From the cell containing the given text, extract its center point as [X, Y] coordinate. 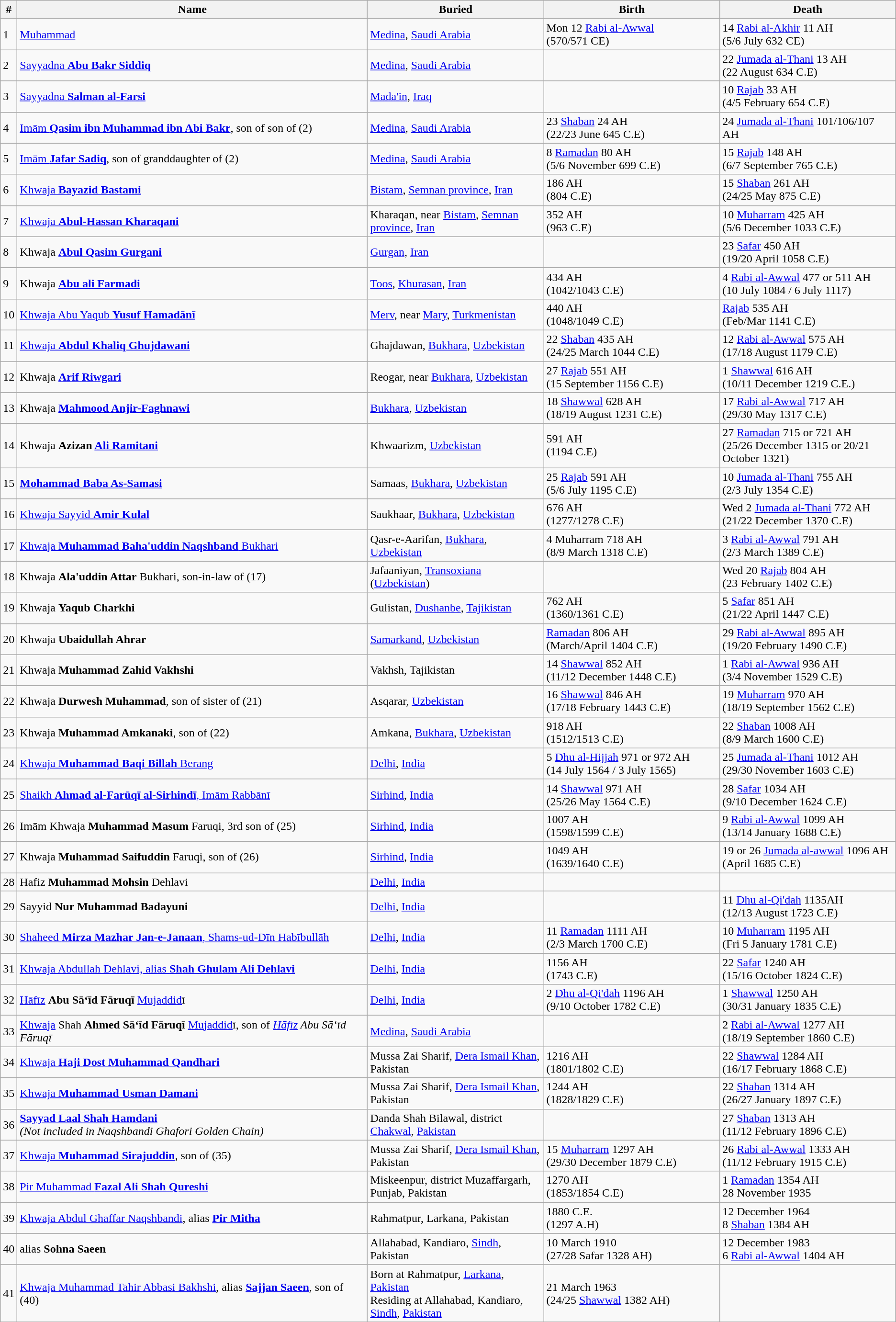
12 [9, 376]
Gulistan, Dushanbe, Tajikistan [456, 608]
Death [808, 10]
Ramadan 806 AH(March/April 1404 C.E) [632, 639]
Sayyadna Abu Bakr Siddiq [192, 65]
36 [9, 1124]
11 Ramadan 1111 AH(2/3 March 1700 C.E) [632, 938]
Pir Muhammad Fazal Ali Shah Qureshi [192, 1186]
15 Muharram 1297 AH(29/30 December 1879 C.E) [632, 1156]
1156 AH(1743 C.E) [632, 969]
1270 AH(1853/1854 C.E) [632, 1186]
24 Jumada al-Thani 101/106/107 AH [808, 127]
Muhammad [192, 34]
11 [9, 346]
Toos, Khurasan, Iran [456, 283]
Hāfīz Abu Sā‘īd Fāruqī Mujaddidī [192, 1000]
5 Safar 851 AH(21/22 April 1447 C.E) [808, 608]
Reogar, near Bukhara, Uzbekistan [456, 376]
Khwaja Abu Yaqub Yusuf Hamadānī [192, 314]
591 AH(1194 C.E) [632, 446]
8 [9, 252]
22 Shaban 1008 AH(8/9 March 1600 C.E) [808, 733]
4 Muharram 718 AH(8/9 March 1318 C.E) [632, 546]
Merv, near Mary, Turkmenistan [456, 314]
Khwaarizm, Uzbekistan [456, 446]
25 Rajab 591 AH(5/6 July 1195 C.E) [632, 484]
Shaikh Ahmad al-Farūqī al-Sirhindī, Imām Rabbānī [192, 795]
5 [9, 159]
20 [9, 639]
2 Rabi al-Awwal 1277 AH(18/19 September 1860 C.E) [808, 1031]
Khwaja Muhammad Usman Damani [192, 1094]
14 Shawwal 852 AH(11/12 December 1448 C.E) [632, 670]
Kharaqan, near Bistam, Semnan province, Iran [456, 221]
Buried [456, 10]
Mada'in, Iraq [456, 97]
Khwaja Azizan Ali Ramitani [192, 446]
Imām Qasim ibn Muhammad ibn Abi Bakr, son of son of (2) [192, 127]
Imām Jafar Sadiq, son of granddaughter of (2) [192, 159]
21 [9, 670]
440 AH(1048/1049 C.E) [632, 314]
Rajab 535 AH(Feb/Mar 1141 C.E) [808, 314]
Khwaja Muhammad Amkanaki, son of (22) [192, 733]
Khwaja Muhammad Baha'uddin Naqshband Bukhari [192, 546]
1 Shawwal 1250 AH(30/31 January 1835 C.E) [808, 1000]
23 Shaban 24 AH(22/23 June 645 C.E) [632, 127]
2 Dhu al-Qi'dah 1196 AH(9/10 October 1782 C.E) [632, 1000]
22 Shaban 435 AH(24/25 March 1044 C.E) [632, 346]
Born at Rahmatpur, Larkana, PakistanResiding at Allahabad, Kandiaro, Sindh, Pakistan [456, 1293]
38 [9, 1186]
Khwaja Muhammad Sirajuddin, son of (35) [192, 1156]
# [9, 10]
Shaheed Mirza Mazhar Jan-e-Janaan, Shams-ud-Dīn Habībullāh [192, 938]
7 [9, 221]
918 AH(1512/1513 C.E) [632, 733]
Sayyad Laal Shah Hamdani(Not included in Naqshbandi Ghafori Golden Chain) [192, 1124]
1 [9, 34]
9 Rabi al-Awwal 1099 AH(13/14 January 1688 C.E) [808, 825]
11 Dhu al-Qi'dah 1135AH(12/13 August 1723 C.E) [808, 907]
17 Rabi al-Awwal 717 AH(29/30 May 1317 C.E) [808, 408]
22 Shawwal 1284 AH(16/17 February 1868 C.E) [808, 1062]
Khwaja Haji Dost Muhammad Qandhari [192, 1062]
Sayyid Nur Muhammad Badayuni [192, 907]
Amkana, Bukhara, Uzbekistan [456, 733]
1049 AH(1639/1640 C.E) [632, 857]
Khwaja Shah Ahmed Sā‘īd Fāruqī Mujaddidī, son of Hāfīz Abu Sā‘īd Fāruqī [192, 1031]
10 [9, 314]
Bistam, Semnan province, Iran [456, 190]
Khwaja Ala'uddin Attar Bukhari, son-in-law of (17) [192, 576]
3 Rabi al-Awwal 791 AH(2/3 March 1389 C.E) [808, 546]
Khwaja Durwesh Muhammad, son of sister of (21) [192, 701]
Khwaja Abul-Hassan Kharaqani [192, 221]
34 [9, 1062]
40 [9, 1249]
10 Rajab 33 AH(4/5 February 654 C.E) [808, 97]
31 [9, 969]
23 Safar 450 AH(19/20 April 1058 C.E) [808, 252]
19 Muharram 970 AH(18/19 September 1562 C.E) [808, 701]
33 [9, 1031]
Samarkand, Uzbekistan [456, 639]
27 Shaban 1313 AH(11/12 February 1896 C.E) [808, 1124]
27 Rajab 551 AH(15 September 1156 C.E) [632, 376]
Imām Khwaja Muhammad Masum Faruqi, 3rd son of (25) [192, 825]
27 [9, 857]
41 [9, 1293]
Khwaja Abdul Khaliq Ghujdawani [192, 346]
Sayyadna Salman al-Farsi [192, 97]
Khwaja Abdullah Dehlavi, alias Shah Ghulam Ali Dehlavi [192, 969]
12 December 19836 Rabi al-Awwal 1404 AH [808, 1249]
21 March 1963(24/25 Shawwal 1382 AH) [632, 1293]
14 Rabi al-Akhir 11 AH(5/6 July 632 CE) [808, 34]
Khwaja Yaqub Charkhi [192, 608]
19 [9, 608]
Khwaja Mahmood Anjir-Faghnawi [192, 408]
Bukhara, Uzbekistan [456, 408]
Birth [632, 10]
Khwaja Muhammad Tahir Abbasi Bakhshi, alias Sajjan Saeen, son of (40) [192, 1293]
1 Shawwal 616 AH(10/11 December 1219 C.E.) [808, 376]
27 Ramadan 715 or 721 AH(25/26 December 1315 or 20/21 October 1321) [808, 446]
Vakhsh, Tajikistan [456, 670]
Mon 12 Rabi al-Awwal(570/571 CE) [632, 34]
25 [9, 795]
Khwaja Ubaidullah Ahrar [192, 639]
Wed 2 Jumada al-Thani 772 AH(21/22 December 1370 C.E) [808, 514]
Khwaja Abul Qasim Gurgani [192, 252]
Khwaja Sayyid Amir Kulal [192, 514]
14 [9, 446]
Khwaja Abu ali Farmadi [192, 283]
676 AH(1277/1278 C.E) [632, 514]
15 [9, 484]
10 Muharram 1195 AH(Fri 5 January 1781 C.E) [808, 938]
762 AH(1360/1361 C.E) [632, 608]
26 Rabi al-Awwal 1333 AH(11/12 February 1915 C.E) [808, 1156]
12 December 19648 Shaban 1384 AH [808, 1218]
32 [9, 1000]
13 [9, 408]
19 or 26 Jumada al-awwal 1096 AH(April 1685 C.E) [808, 857]
Gurgan, Iran [456, 252]
14 Shawwal 971 AH(25/26 May 1564 C.E) [632, 795]
4 Rabi al-Awwal 477 or 511 AH(10 July 1084 / 6 July 1117) [808, 283]
10 March 1910(27/28 Safar 1328 AH) [632, 1249]
Allahabad, Kandiaro, Sindh, Pakistan [456, 1249]
Khwaja Muhammad Baqi Billah Berang [192, 763]
186 AH(804 C.E) [632, 190]
8 Ramadan 80 AH(5/6 November 699 C.E) [632, 159]
Wed 20 Rajab 804 AH(23 February 1402 C.E) [808, 576]
25 Jumada al-Thani 1012 AH(29/30 November 1603 C.E) [808, 763]
434 AH(1042/1043 C.E) [632, 283]
Rahmatpur, Larkana, Pakistan [456, 1218]
24 [9, 763]
1 Rabi al-Awwal 936 AH(3/4 November 1529 C.E) [808, 670]
6 [9, 190]
Khwaja Muhammad Zahid Vakhshi [192, 670]
23 [9, 733]
22 [9, 701]
1244 AH(1828/1829 C.E) [632, 1094]
37 [9, 1156]
18 Shawwal 628 AH(18/19 August 1231 C.E) [632, 408]
22 Shaban 1314 AH(26/27 January 1897 C.E) [808, 1094]
Ghajdawan, Bukhara, Uzbekistan [456, 346]
18 [9, 576]
35 [9, 1094]
2 [9, 65]
Qasr-e-Aarifan, Bukhara, Uzbekistan [456, 546]
Saukhaar, Bukhara, Uzbekistan [456, 514]
3 [9, 97]
4 [9, 127]
352 AH(963 C.E) [632, 221]
Miskeenpur, district Muzaffargarh, Punjab, Pakistan [456, 1186]
Asqarar, Uzbekistan [456, 701]
12 Rabi al-Awwal 575 AH(17/18 August 1179 C.E) [808, 346]
Samaas, Bukhara, Uzbekistan [456, 484]
Khwaja Muhammad Saifuddin Faruqi, son of (26) [192, 857]
Name [192, 10]
22 Jumada al-Thani 13 AH(22 August 634 C.E) [808, 65]
29 Rabi al-Awwal 895 AH(19/20 February 1490 C.E) [808, 639]
Khwaja Abdul Ghaffar Naqshbandi, alias Pir Mitha [192, 1218]
alias Sohna Saeen [192, 1249]
29 [9, 907]
17 [9, 546]
Danda Shah Bilawal, district Chakwal, Pakistan [456, 1124]
5 Dhu al-Hijjah 971 or 972 AH(14 July 1564 / 3 July 1565) [632, 763]
Hafiz Muhammad Mohsin Dehlavi [192, 881]
1007 AH(1598/1599 C.E) [632, 825]
28 [9, 881]
28 Safar 1034 AH(9/10 December 1624 C.E) [808, 795]
Jafaaniyan, Transoxiana (Uzbekistan) [456, 576]
Khwaja Arif Riwgari [192, 376]
1 Ramadan 1354 AH28 November 1935 [808, 1186]
10 Muharram 425 AH(5/6 December 1033 C.E) [808, 221]
15 Shaban 261 AH(24/25 May 875 C.E) [808, 190]
39 [9, 1218]
30 [9, 938]
10 Jumada al-Thani 755 AH(2/3 July 1354 C.E) [808, 484]
1216 AH(1801/1802 C.E) [632, 1062]
22 Safar 1240 AH(15/16 October 1824 C.E) [808, 969]
15 Rajab 148 AH(6/7 September 765 C.E) [808, 159]
1880 C.E.(1297 A.H) [632, 1218]
9 [9, 283]
Mohammad Baba As-Samasi [192, 484]
16 Shawwal 846 AH(17/18 February 1443 C.E) [632, 701]
16 [9, 514]
26 [9, 825]
Khwaja Bayazid Bastami [192, 190]
